Search for the cell housing the specified text and yield its [x, y] center coordinate. 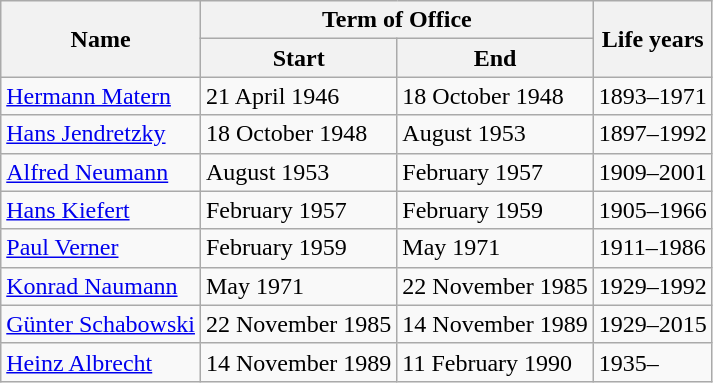
Alfred Neumann [101, 172]
1893–1971 [652, 96]
Hans Kiefert [101, 210]
1905–1966 [652, 210]
End [495, 58]
Hermann Matern [101, 96]
Life years [652, 39]
Günter Schabowski [101, 324]
1911–1986 [652, 248]
Paul Verner [101, 248]
Hans Jendretzky [101, 134]
Konrad Naumann [101, 286]
Term of Office [396, 20]
21 April 1946 [298, 96]
Start [298, 58]
1929–1992 [652, 286]
Name [101, 39]
1935– [652, 362]
1909–2001 [652, 172]
11 February 1990 [495, 362]
1929–2015 [652, 324]
Heinz Albrecht [101, 362]
1897–1992 [652, 134]
